Return the (x, y) coordinate for the center point of the cell that contains the specified text.  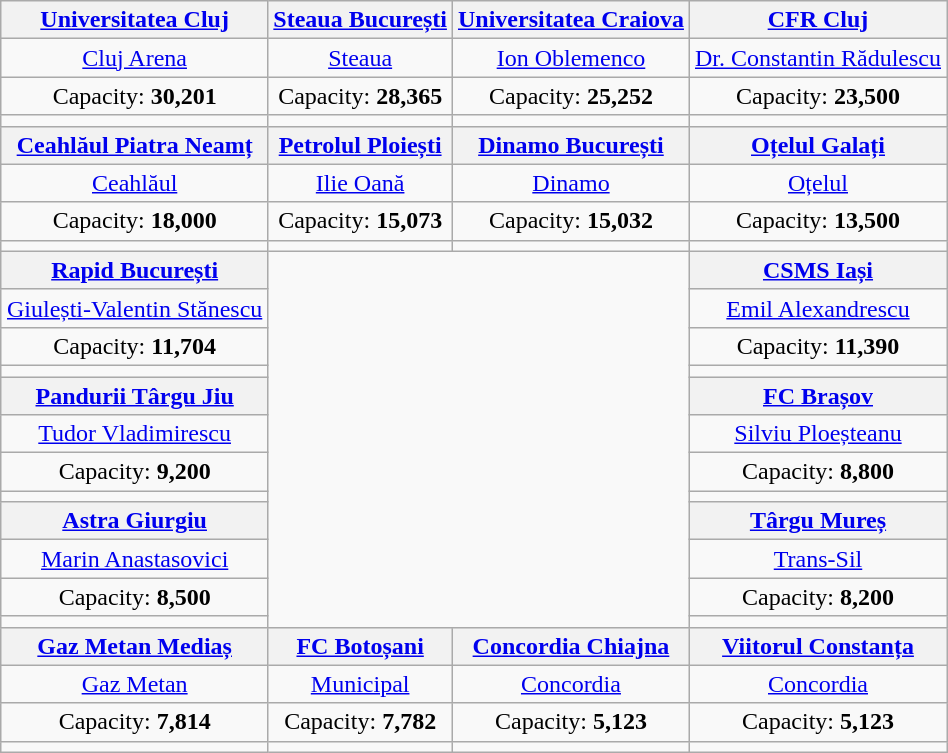
Capacity: 8,200 (818, 597)
Capacity: 30,201 (134, 96)
Capacity: 25,252 (570, 96)
Municipal (360, 684)
Oțelul (818, 183)
CSMS Iași (818, 270)
Tudor Vladimirescu (134, 434)
Universitatea Craiova (570, 20)
Steaua (360, 58)
Universitatea Cluj (134, 20)
Concordia Chiajna (570, 646)
Rapid București (134, 270)
Ilie Oană (360, 183)
Petrolul Ploiești (360, 145)
FC Brașov (818, 395)
Silviu Ploeșteanu (818, 434)
Pandurii Târgu Jiu (134, 395)
CFR Cluj (818, 20)
Astra Giurgiu (134, 521)
Capacity: 15,073 (360, 221)
Capacity: 8,500 (134, 597)
Gaz Metan (134, 684)
Capacity: 7,814 (134, 722)
Trans-Sil (818, 559)
Marin Anastasovici (134, 559)
Capacity: 28,365 (360, 96)
Giulești-Valentin Stănescu (134, 308)
Dr. Constantin Rădulescu (818, 58)
FC Botoșani (360, 646)
Capacity: 15,032 (570, 221)
Capacity: 18,000 (134, 221)
Ceahlăul Piatra Neamț (134, 145)
Târgu Mureș (818, 521)
Capacity: 8,800 (818, 472)
Ion Oblemenco (570, 58)
Ceahlăul (134, 183)
Dinamo București (570, 145)
Capacity: 11,704 (134, 346)
Capacity: 13,500 (818, 221)
Dinamo (570, 183)
Cluj Arena (134, 58)
Capacity: 11,390 (818, 346)
Capacity: 7,782 (360, 722)
Steaua București (360, 20)
Gaz Metan Mediaș (134, 646)
Capacity: 23,500 (818, 96)
Emil Alexandrescu (818, 308)
Capacity: 9,200 (134, 472)
Oțelul Galați (818, 145)
Viitorul Constanța (818, 646)
